Capture the cell that displays the provided text and extract its [X, Y] central coordinate. 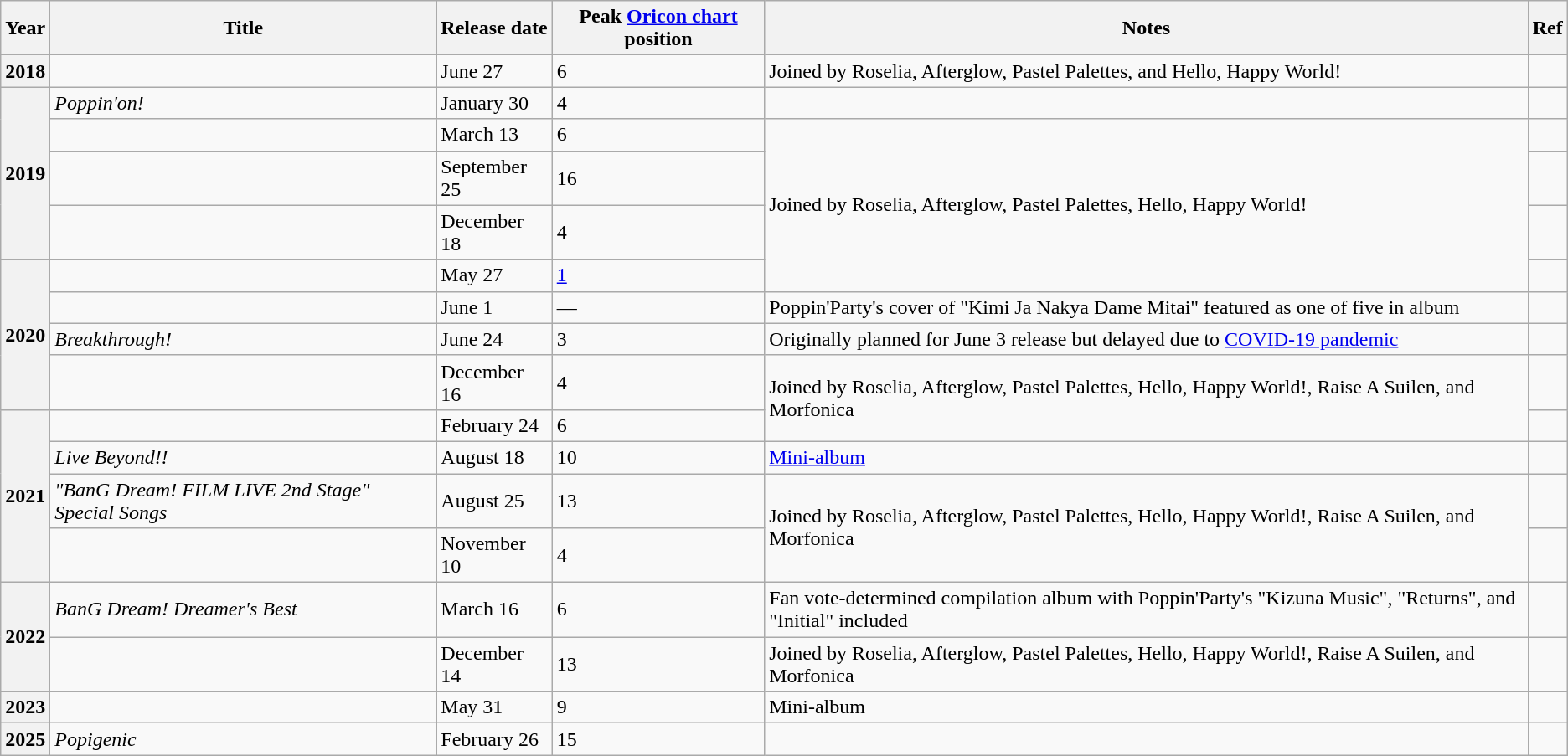
January 30 [494, 103]
2019 [25, 173]
Live Beyond!! [243, 457]
September 25 [494, 177]
May 27 [494, 275]
February 24 [494, 425]
Notes [1146, 28]
— [658, 307]
15 [658, 739]
2021 [25, 496]
May 31 [494, 707]
February 26 [494, 739]
August 18 [494, 457]
Joined by Roselia, Afterglow, Pastel Palettes, Hello, Happy World! [1146, 205]
Fan vote-determined compilation album with Poppin'Party's "Kizuna Music", "Returns", and "Initial" included [1146, 609]
1 [658, 275]
December 14 [494, 665]
2025 [25, 739]
June 24 [494, 339]
Poppin'on! [243, 103]
June 27 [494, 71]
2020 [25, 335]
Originally planned for June 3 release but delayed due to COVID-19 pandemic [1146, 339]
Breakthrough! [243, 339]
10 [658, 457]
June 1 [494, 307]
2022 [25, 637]
Ref [1548, 28]
2023 [25, 707]
Year [25, 28]
Peak Oricon chart position [658, 28]
Poppin'Party's cover of "Kimi Ja Nakya Dame Mitai" featured as one of five in album [1146, 307]
March 13 [494, 135]
9 [658, 707]
BanG Dream! Dreamer's Best [243, 609]
16 [658, 177]
Title [243, 28]
Popigenic [243, 739]
Release date [494, 28]
March 16 [494, 609]
August 25 [494, 501]
November 10 [494, 556]
3 [658, 339]
2018 [25, 71]
December 18 [494, 233]
December 16 [494, 382]
"BanG Dream! FILM LIVE 2nd Stage" Special Songs [243, 501]
Joined by Roselia, Afterglow, Pastel Palettes, and Hello, Happy World! [1146, 71]
